Pinpoint the cell where the given text exists, returning its (X, Y) midpoint coordinate. 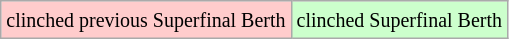
clinched previous Superfinal Berth (146, 20)
clinched Superfinal Berth (399, 20)
